Identify which cell holds the provided text, then report its (X, Y) central coordinate. 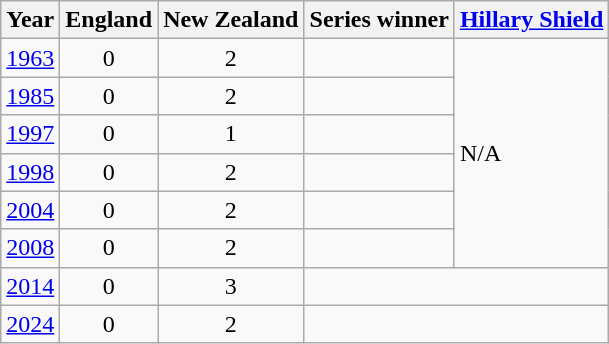
2004 (30, 210)
New Zealand (231, 20)
2024 (30, 324)
Series winner (379, 20)
3 (231, 286)
1997 (30, 134)
N/A (531, 153)
1963 (30, 58)
1 (231, 134)
England (109, 20)
2008 (30, 248)
2014 (30, 286)
Hillary Shield (531, 20)
1998 (30, 172)
1985 (30, 96)
Year (30, 20)
